Output the [x, y] coordinate of the center of the cell containing the given text.  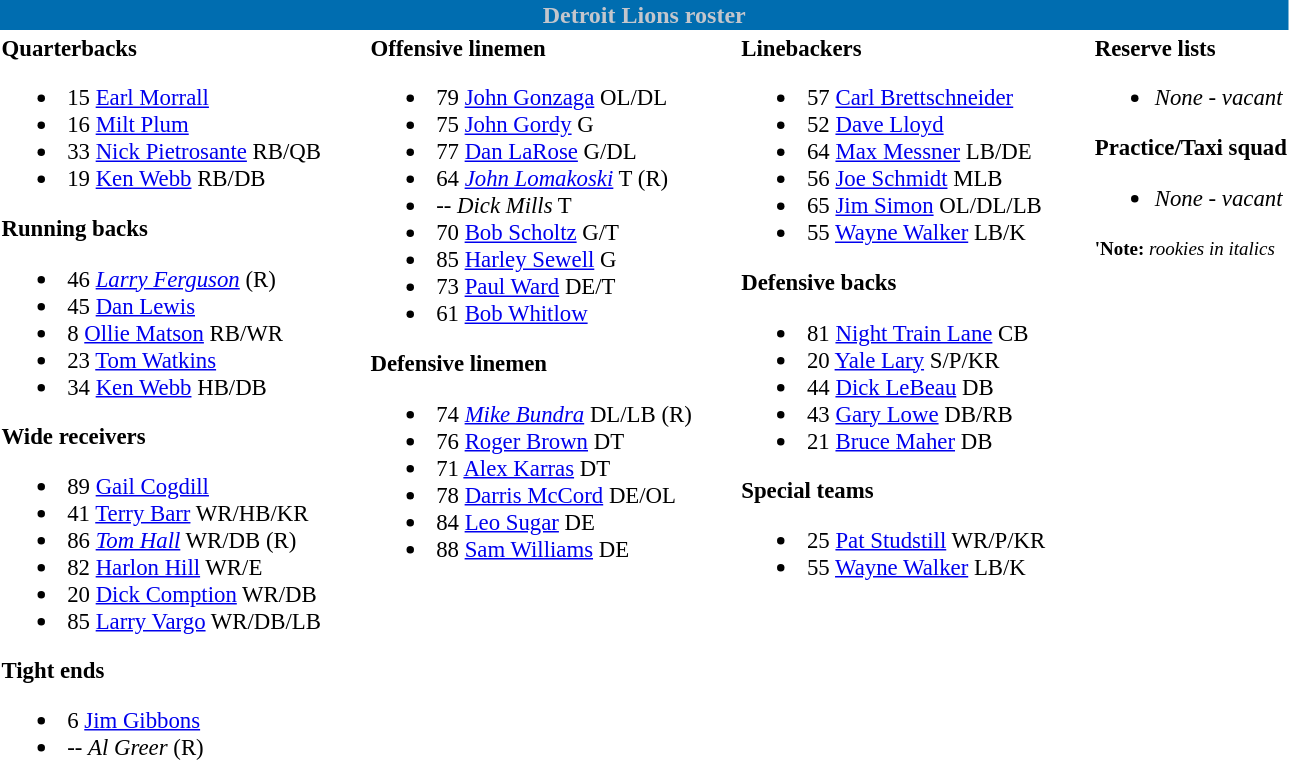
Detroit Lions roster [644, 15]
